For the text-containing cell, return its midpoint in [X, Y] coordinate format. 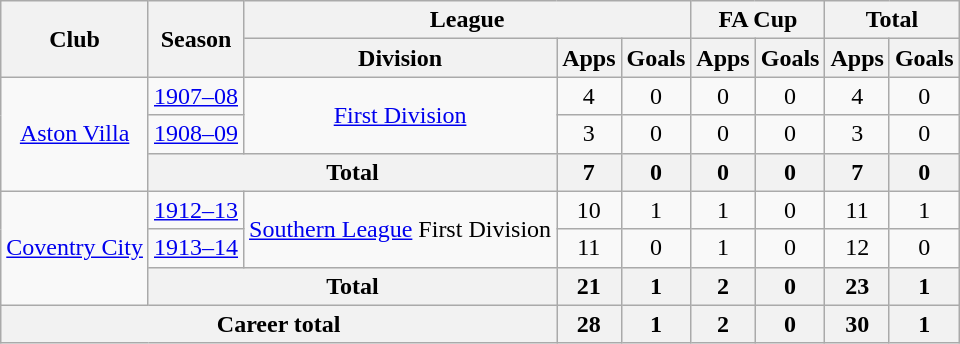
21 [589, 286]
League [468, 20]
FA Cup [758, 20]
Career total [279, 324]
1908–09 [196, 134]
30 [857, 324]
Southern League First Division [400, 229]
First Division [400, 115]
12 [857, 248]
1907–08 [196, 96]
Club [75, 39]
28 [589, 324]
1912–13 [196, 210]
Season [196, 39]
Coventry City [75, 248]
23 [857, 286]
10 [589, 210]
Aston Villa [75, 134]
1913–14 [196, 248]
Division [400, 58]
